Search for the cell housing the specified text and yield its (X, Y) center coordinate. 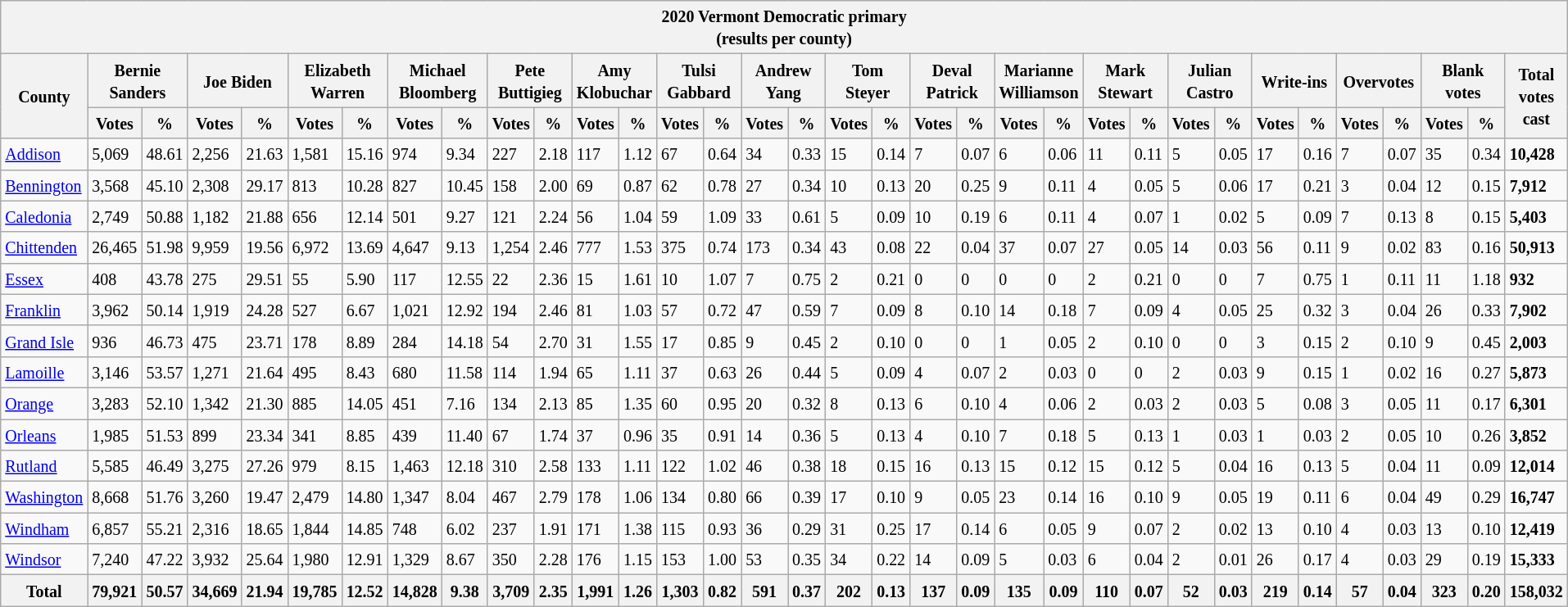
14.05 (365, 403)
495 (315, 372)
7,240 (115, 559)
Essex (44, 279)
Julian Castro (1209, 80)
52 (1191, 591)
18 (849, 466)
8.85 (365, 435)
6,972 (315, 247)
18.65 (265, 528)
45.10 (165, 185)
439 (415, 435)
8.89 (365, 341)
50.88 (165, 216)
350 (511, 559)
2.24 (553, 216)
59 (680, 216)
1.06 (637, 497)
Orange (44, 403)
591 (765, 591)
341 (315, 435)
9.13 (465, 247)
29.51 (265, 279)
284 (415, 341)
6,301 (1536, 403)
6.02 (465, 528)
19.56 (265, 247)
137 (934, 591)
8.15 (365, 466)
10.28 (365, 185)
13.69 (365, 247)
55 (315, 279)
237 (511, 528)
1,329 (415, 559)
23.34 (265, 435)
1.07 (723, 279)
2.58 (553, 466)
83 (1443, 247)
8,668 (115, 497)
16,747 (1536, 497)
0.20 (1486, 591)
0.80 (723, 497)
Chittenden (44, 247)
3,962 (115, 310)
48.61 (165, 154)
Addison (44, 154)
53 (765, 559)
49 (1443, 497)
158 (511, 185)
527 (315, 310)
171 (595, 528)
15.16 (365, 154)
1.55 (637, 341)
0.27 (1486, 372)
29 (1443, 559)
3,568 (115, 185)
1.00 (723, 559)
Elizabeth Warren (338, 80)
114 (511, 372)
Tulsi Gabbard (700, 80)
19.47 (265, 497)
14,828 (415, 591)
12.91 (365, 559)
0.01 (1233, 559)
1,844 (315, 528)
12,014 (1536, 466)
133 (595, 466)
Washington (44, 497)
3,852 (1536, 435)
21.88 (265, 216)
8.04 (465, 497)
1.18 (1486, 279)
12 (1443, 185)
932 (1536, 279)
9,959 (215, 247)
0.82 (723, 591)
1,980 (315, 559)
2,316 (215, 528)
Deval Patrick (952, 80)
2,308 (215, 185)
19,785 (315, 591)
2,749 (115, 216)
375 (680, 247)
43 (849, 247)
43.78 (165, 279)
53.57 (165, 372)
202 (849, 591)
408 (115, 279)
51.98 (165, 247)
14.80 (365, 497)
1.26 (637, 591)
12.14 (365, 216)
33 (765, 216)
0.72 (723, 310)
11.58 (465, 372)
8.43 (365, 372)
62 (680, 185)
65 (595, 372)
1.02 (723, 466)
2,256 (215, 154)
227 (511, 154)
0.26 (1486, 435)
310 (511, 466)
51.76 (165, 497)
2.36 (553, 279)
Tom Steyer (868, 80)
County (44, 97)
1.74 (553, 435)
1,463 (415, 466)
21.30 (265, 403)
27.26 (265, 466)
0.91 (723, 435)
51.53 (165, 435)
0.85 (723, 341)
4,647 (415, 247)
55.21 (165, 528)
275 (215, 279)
60 (680, 403)
0.59 (807, 310)
12.18 (465, 466)
135 (1019, 591)
1,182 (215, 216)
46 (765, 466)
50.57 (165, 591)
25.64 (265, 559)
2.70 (553, 341)
1.12 (637, 154)
54 (511, 341)
323 (1443, 591)
0.93 (723, 528)
656 (315, 216)
Orleans (44, 435)
0.38 (807, 466)
Total (44, 591)
2,479 (315, 497)
6.67 (365, 310)
14.85 (365, 528)
50,913 (1536, 247)
173 (765, 247)
46.49 (165, 466)
5,873 (1536, 372)
12.52 (365, 591)
8.67 (465, 559)
0.96 (637, 435)
25 (1275, 310)
Michael Bloomberg (437, 80)
0.63 (723, 372)
748 (415, 528)
3,275 (215, 466)
1.35 (637, 403)
85 (595, 403)
2020 Vermont Democratic primary(results per county) (785, 28)
0.64 (723, 154)
Amy Klobuchar (614, 80)
10.45 (465, 185)
3,260 (215, 497)
69 (595, 185)
Pete Buttigieg (529, 80)
1.94 (553, 372)
1.03 (637, 310)
1.91 (553, 528)
2.00 (553, 185)
1,342 (215, 403)
5.90 (365, 279)
475 (215, 341)
1,271 (215, 372)
885 (315, 403)
12,419 (1536, 528)
974 (415, 154)
9.27 (465, 216)
Windsor (44, 559)
12.55 (465, 279)
936 (115, 341)
34,669 (215, 591)
47 (765, 310)
0.37 (807, 591)
1,254 (511, 247)
5,585 (115, 466)
2.28 (553, 559)
79,921 (115, 591)
3,932 (215, 559)
Mark Stewart (1126, 80)
110 (1106, 591)
24.28 (265, 310)
1,021 (415, 310)
122 (680, 466)
3,146 (115, 372)
1,347 (415, 497)
Lamoille (44, 372)
7,902 (1536, 310)
12.92 (465, 310)
501 (415, 216)
1,303 (680, 591)
777 (595, 247)
21.64 (265, 372)
50.14 (165, 310)
0.61 (807, 216)
Andrew Yang (783, 80)
3,283 (115, 403)
15,333 (1536, 559)
Write-ins (1294, 80)
5,403 (1536, 216)
121 (511, 216)
979 (315, 466)
5,069 (115, 154)
467 (511, 497)
115 (680, 528)
2.35 (553, 591)
0.95 (723, 403)
899 (215, 435)
1.38 (637, 528)
9.34 (465, 154)
23.71 (265, 341)
176 (595, 559)
2.13 (553, 403)
Overvotes (1378, 80)
81 (595, 310)
Bennington (44, 185)
7,912 (1536, 185)
2.79 (553, 497)
29.17 (265, 185)
52.10 (165, 403)
21.63 (265, 154)
0.74 (723, 247)
0.22 (891, 559)
0.36 (807, 435)
1.04 (637, 216)
Total votes cast (1536, 97)
1,985 (115, 435)
Grand Isle (44, 341)
23 (1019, 497)
219 (1275, 591)
Bernie Sanders (138, 80)
1,991 (595, 591)
1.09 (723, 216)
158,032 (1536, 591)
0.44 (807, 372)
1.61 (637, 279)
Windham (44, 528)
2.18 (553, 154)
451 (415, 403)
66 (765, 497)
6,857 (115, 528)
1,581 (315, 154)
194 (511, 310)
Rutland (44, 466)
47.22 (165, 559)
813 (315, 185)
Franklin (44, 310)
Marianne Williamson (1039, 80)
Blank votes (1463, 80)
0.87 (637, 185)
21.94 (265, 591)
Joe Biden (238, 80)
1.15 (637, 559)
19 (1275, 497)
153 (680, 559)
680 (415, 372)
827 (415, 185)
Caledonia (44, 216)
3,709 (511, 591)
2,003 (1536, 341)
0.39 (807, 497)
9.38 (465, 591)
26,465 (115, 247)
1,919 (215, 310)
7.16 (465, 403)
14.18 (465, 341)
0.78 (723, 185)
0.35 (807, 559)
10,428 (1536, 154)
46.73 (165, 341)
1.53 (637, 247)
36 (765, 528)
11.40 (465, 435)
